Capture the cell that displays the provided text and extract its [x, y] central coordinate. 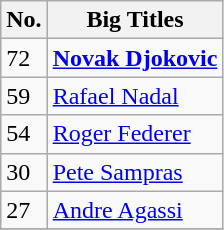
54 [24, 134]
Big Titles [135, 20]
Novak Djokovic [135, 58]
27 [24, 210]
30 [24, 172]
Andre Agassi [135, 210]
72 [24, 58]
Roger Federer [135, 134]
No. [24, 20]
Pete Sampras [135, 172]
Rafael Nadal [135, 96]
59 [24, 96]
